Provide the (X, Y) coordinate of the cell's center where the given text is located.  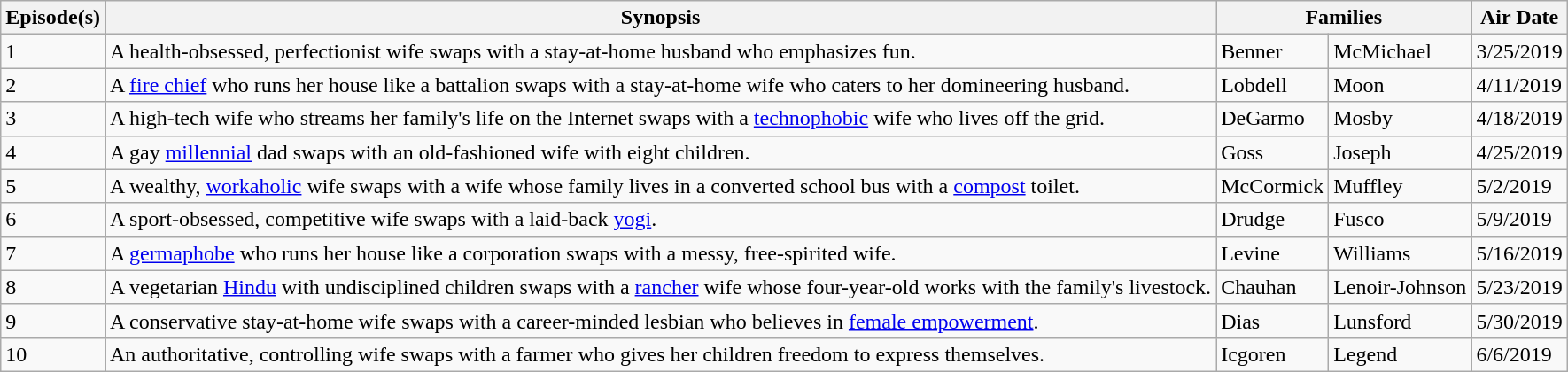
Episode(s) (53, 18)
Goss (1272, 152)
6/6/2019 (1519, 354)
Fusco (1400, 220)
Levine (1272, 253)
6 (53, 220)
5/16/2019 (1519, 253)
A germaphobe who runs her house like a corporation swaps with a messy, free-spirited wife. (660, 253)
4/25/2019 (1519, 152)
A vegetarian Hindu with undisciplined children swaps with a rancher wife whose four-year-old works with the family's livestock. (660, 287)
Dias (1272, 321)
A fire chief who runs her house like a battalion swaps with a stay-at-home wife who caters to her domineering husband. (660, 85)
3/25/2019 (1519, 51)
McCormick (1272, 186)
5/23/2019 (1519, 287)
2 (53, 85)
DeGarmo (1272, 119)
5/9/2019 (1519, 220)
Moon (1400, 85)
9 (53, 321)
Drudge (1272, 220)
4 (53, 152)
5 (53, 186)
Joseph (1400, 152)
8 (53, 287)
10 (53, 354)
7 (53, 253)
Mosby (1400, 119)
Icgoren (1272, 354)
Muffley (1400, 186)
Lenoir-Johnson (1400, 287)
5/30/2019 (1519, 321)
3 (53, 119)
McMichael (1400, 51)
Synopsis (660, 18)
4/18/2019 (1519, 119)
1 (53, 51)
5/2/2019 (1519, 186)
Families (1344, 18)
4/11/2019 (1519, 85)
A sport-obsessed, competitive wife swaps with a laid-back yogi. (660, 220)
Williams (1400, 253)
Lobdell (1272, 85)
Legend (1400, 354)
Lunsford (1400, 321)
A health-obsessed, perfectionist wife swaps with a stay-at-home husband who emphasizes fun. (660, 51)
A conservative stay-at-home wife swaps with a career-minded lesbian who believes in female empowerment. (660, 321)
Benner (1272, 51)
A gay millennial dad swaps with an old-fashioned wife with eight children. (660, 152)
Air Date (1519, 18)
A wealthy, workaholic wife swaps with a wife whose family lives in a converted school bus with a compost toilet. (660, 186)
A high-tech wife who streams her family's life on the Internet swaps with a technophobic wife who lives off the grid. (660, 119)
An authoritative, controlling wife swaps with a farmer who gives her children freedom to express themselves. (660, 354)
Chauhan (1272, 287)
